Return [X, Y] of the center of cell containing provided text 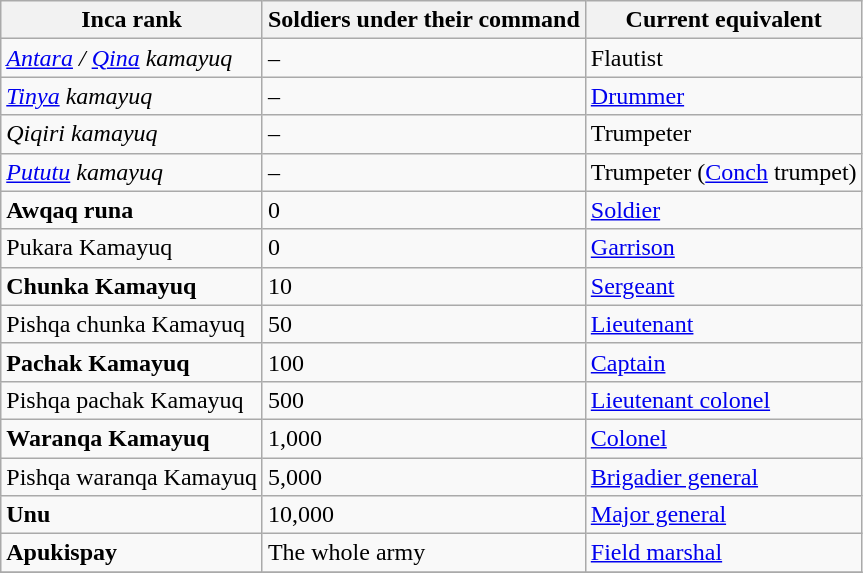
Field marshal [724, 553]
50 [424, 324]
Chunka Kamayuq [132, 286]
Flautist [724, 58]
1,000 [424, 438]
Lieutenant [724, 324]
Pishqa pachak Kamayuq [132, 400]
Trumpeter [724, 134]
Pukara Kamayuq [132, 248]
5,000 [424, 477]
Unu [132, 515]
Trumpeter (Conch trumpet) [724, 172]
Pishqa waranqa Kamayuq [132, 477]
Soldier [724, 210]
Brigadier general [724, 477]
Soldiers under their command [424, 20]
Pachak Kamayuq [132, 362]
Captain [724, 362]
Garrison [724, 248]
Pututu kamayuq [132, 172]
Apukispay [132, 553]
Pishqa chunka Kamayuq [132, 324]
Awqaq runa [132, 210]
Major general [724, 515]
Colonel [724, 438]
100 [424, 362]
10,000 [424, 515]
Qiqiri kamayuq [132, 134]
Drummer [724, 96]
Sergeant [724, 286]
10 [424, 286]
The whole army [424, 553]
Waranqa Kamayuq [132, 438]
Antara / Qina kamayuq [132, 58]
Lieutenant colonel [724, 400]
Inca rank [132, 20]
Tinya kamayuq [132, 96]
500 [424, 400]
Current equivalent [724, 20]
